Search for the cell housing the specified text and yield its (x, y) center coordinate. 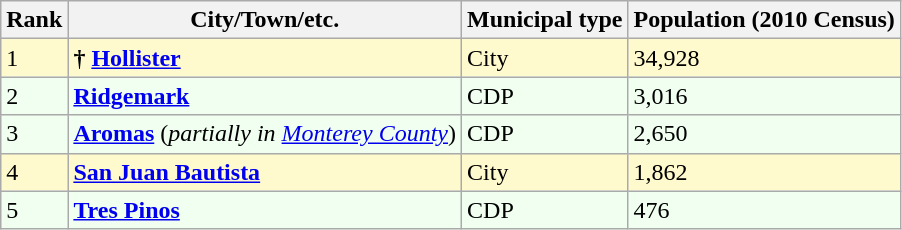
476 (764, 210)
3 (34, 134)
3,016 (764, 96)
34,928 (764, 58)
Rank (34, 20)
2 (34, 96)
Ridgemark (265, 96)
City/Town/etc. (265, 20)
Tres Pinos (265, 210)
San Juan Bautista (265, 172)
† Hollister (265, 58)
Population (2010 Census) (764, 20)
Aromas (partially in Monterey County) (265, 134)
1,862 (764, 172)
5 (34, 210)
2,650 (764, 134)
4 (34, 172)
Municipal type (545, 20)
1 (34, 58)
